Determine the [X, Y] coordinate at the center of the cell enclosing the given text.  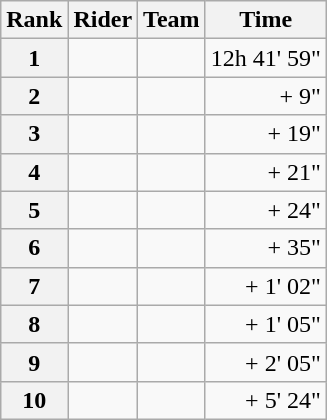
Rank [34, 20]
+ 5' 24" [266, 400]
4 [34, 172]
Time [266, 20]
9 [34, 362]
+ 2' 05" [266, 362]
+ 1' 02" [266, 286]
12h 41' 59" [266, 58]
+ 35" [266, 248]
8 [34, 324]
Rider [103, 20]
2 [34, 96]
+ 9" [266, 96]
Team [172, 20]
5 [34, 210]
7 [34, 286]
3 [34, 134]
+ 24" [266, 210]
+ 21" [266, 172]
10 [34, 400]
+ 19" [266, 134]
6 [34, 248]
1 [34, 58]
+ 1' 05" [266, 324]
